Return the (x, y) coordinate for the center point of the cell that contains the specified text.  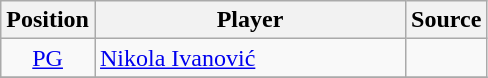
Source (446, 20)
Position (48, 20)
Nikola Ivanović (250, 58)
Player (250, 20)
PG (48, 58)
